From the cell containing the given text, extract its center point as (x, y) coordinate. 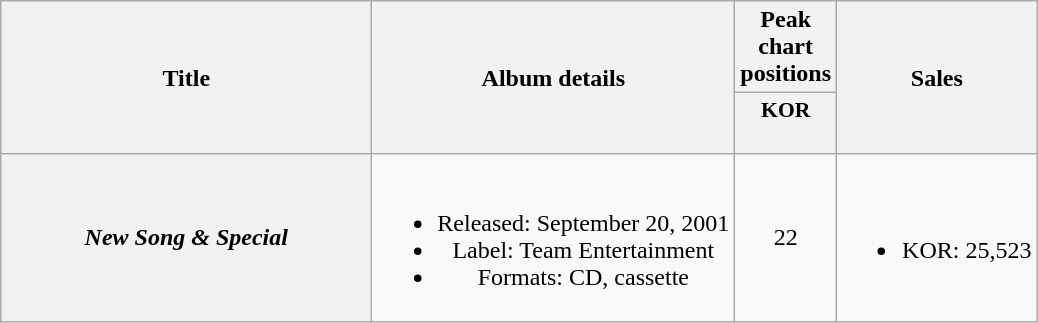
KOR (786, 124)
22 (786, 238)
KOR: 25,523 (937, 238)
Peak chart positions (786, 47)
Album details (554, 78)
Released: September 20, 2001Label: Team EntertainmentFormats: CD, cassette (554, 238)
New Song & Special (186, 238)
Title (186, 78)
Sales (937, 78)
